Provide the (x, y) coordinate of the cell's center where the given text is located.  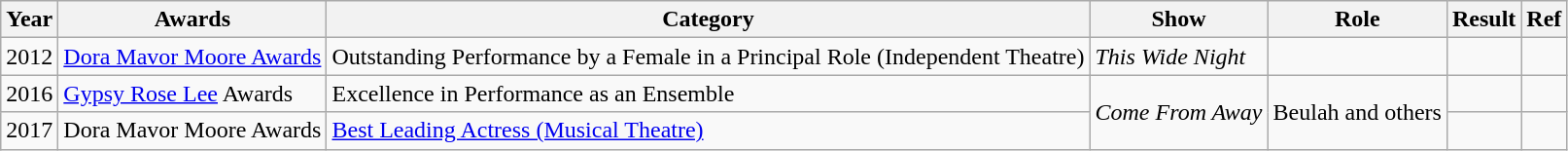
Beulah and others (1357, 112)
Awards (192, 19)
Outstanding Performance by a Female in a Principal Role (Independent Theatre) (708, 57)
2016 (29, 94)
Result (1483, 19)
Come From Away (1178, 112)
Year (29, 19)
2012 (29, 57)
Show (1178, 19)
Best Leading Actress (Musical Theatre) (708, 131)
Excellence in Performance as an Ensemble (708, 94)
2017 (29, 131)
Role (1357, 19)
Ref (1544, 19)
Gypsy Rose Lee Awards (192, 94)
Category (708, 19)
This Wide Night (1178, 57)
